From the cell containing the given text, extract its center point as (x, y) coordinate. 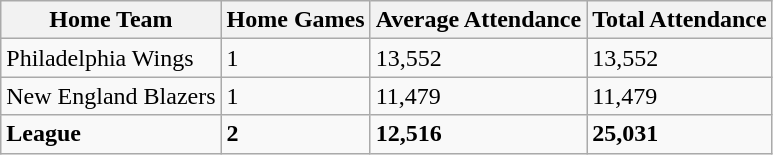
2 (296, 134)
Home Team (111, 20)
25,031 (680, 134)
Total Attendance (680, 20)
Average Attendance (478, 20)
Home Games (296, 20)
New England Blazers (111, 96)
Philadelphia Wings (111, 58)
League (111, 134)
12,516 (478, 134)
